Locate the cell with the specified text and output its [X, Y] center coordinate. 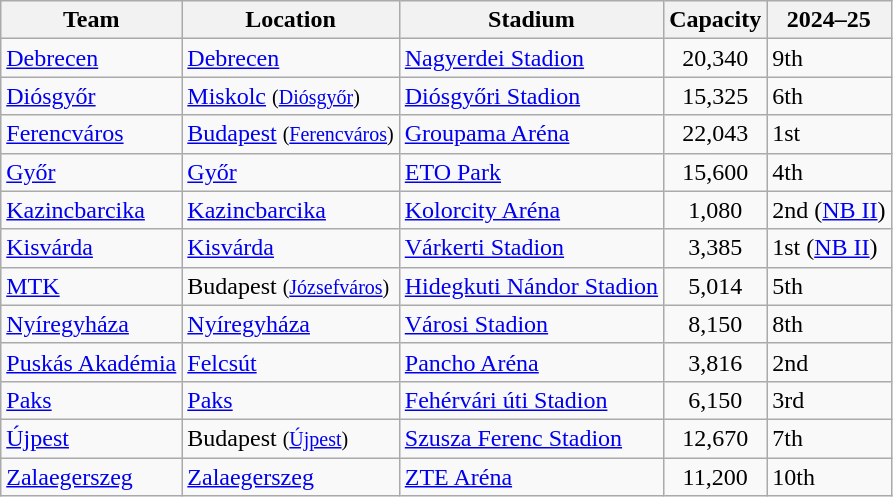
Diósgyőri Stadion [531, 96]
2nd (NB II) [829, 210]
Városi Stadion [531, 324]
6,150 [716, 400]
2024–25 [829, 20]
1st (NB II) [829, 248]
11,200 [716, 477]
Budapest (Ferencváros) [290, 134]
Location [290, 20]
8,150 [716, 324]
15,325 [716, 96]
10th [829, 477]
Hidegkuti Nándor Stadion [531, 286]
Team [92, 20]
Ferencváros [92, 134]
Pancho Aréna [531, 362]
5,014 [716, 286]
5th [829, 286]
MTK [92, 286]
4th [829, 172]
1,080 [716, 210]
Groupama Aréna [531, 134]
1st [829, 134]
Kolorcity Aréna [531, 210]
Szusza Ferenc Stadion [531, 438]
Újpest [92, 438]
ETO Park [531, 172]
9th [829, 58]
15,600 [716, 172]
Várkerti Stadion [531, 248]
Budapest (Józsefváros) [290, 286]
Diósgyőr [92, 96]
Puskás Akadémia [92, 362]
ZTE Aréna [531, 477]
2nd [829, 362]
Felcsút [290, 362]
6th [829, 96]
Stadium [531, 20]
3,816 [716, 362]
8th [829, 324]
3rd [829, 400]
12,670 [716, 438]
20,340 [716, 58]
Fehérvári úti Stadion [531, 400]
Miskolc (Diósgyőr) [290, 96]
Budapest (Újpest) [290, 438]
22,043 [716, 134]
3,385 [716, 248]
Nagyerdei Stadion [531, 58]
7th [829, 438]
Capacity [716, 20]
